For the text-containing cell, return its midpoint in [x, y] coordinate format. 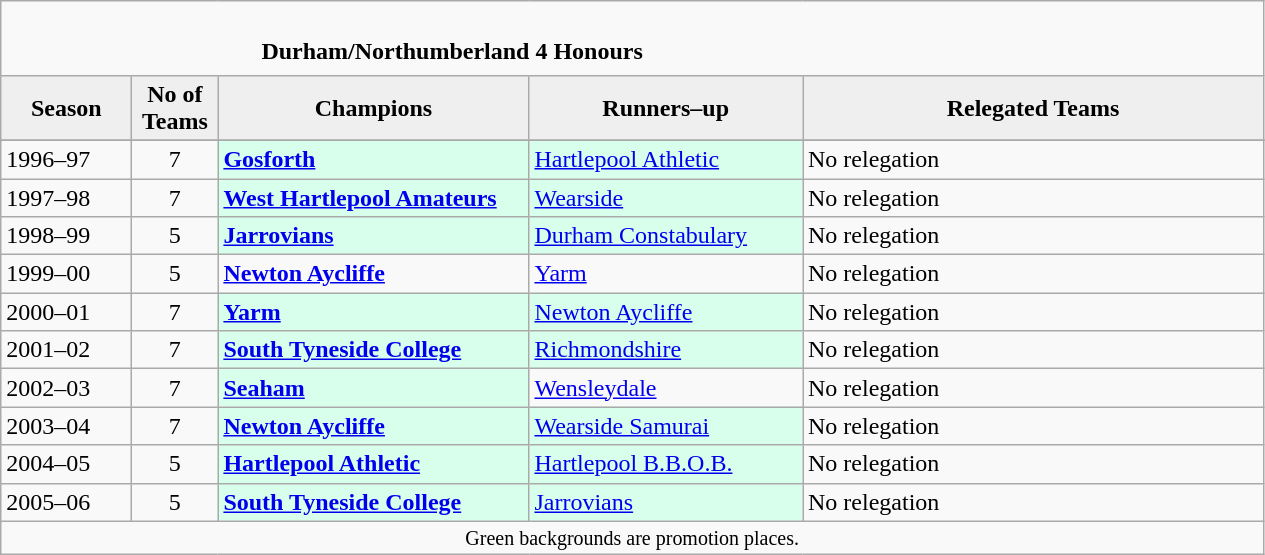
1999–00 [66, 274]
West Hartlepool Amateurs [374, 197]
Season [66, 108]
2005–06 [66, 502]
Gosforth [374, 159]
Hartlepool B.B.O.B. [666, 464]
Richmondshire [666, 350]
Wearside Samurai [666, 426]
Green backgrounds are promotion places. [632, 538]
No of Teams [175, 108]
2002–03 [66, 388]
Wensleydale [666, 388]
2004–05 [66, 464]
Champions [374, 108]
1997–98 [66, 197]
1998–99 [66, 236]
2000–01 [66, 312]
2003–04 [66, 426]
Relegated Teams [1032, 108]
Runners–up [666, 108]
Seaham [374, 388]
Durham Constabulary [666, 236]
1996–97 [66, 159]
Wearside [666, 197]
2001–02 [66, 350]
